Determine the [x, y] coordinate at the center of the cell enclosing the given text.  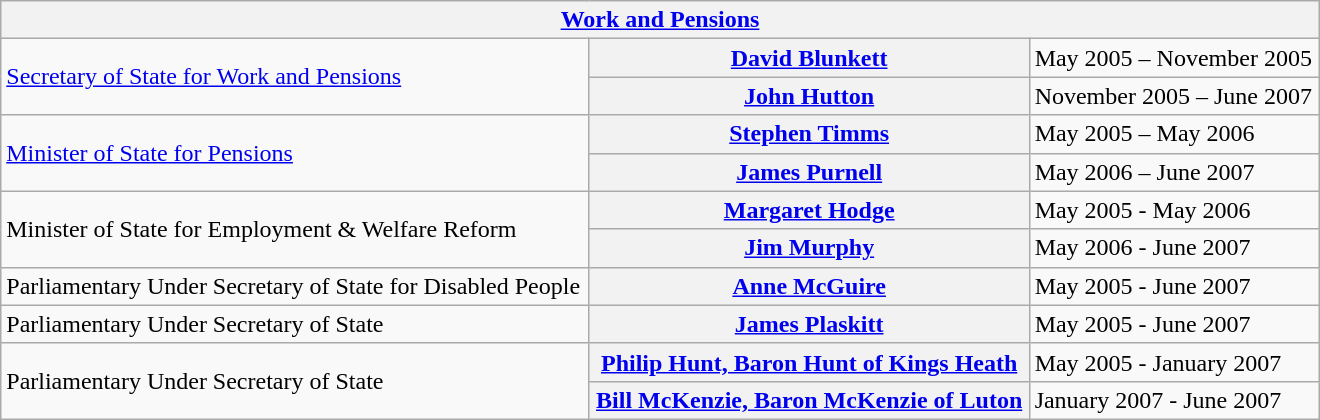
May 2005 – November 2005 [1174, 58]
May 2005 - May 2006 [1174, 210]
James Purnell [809, 172]
Secretary of State for Work and Pensions [295, 77]
John Hutton [809, 96]
Philip Hunt, Baron Hunt of Kings Heath [809, 362]
Parliamentary Under Secretary of State for Disabled People [295, 286]
Minister of State for Employment & Welfare Reform [295, 229]
James Plaskitt [809, 324]
David Blunkett [809, 58]
May 2006 – June 2007 [1174, 172]
Bill McKenzie, Baron McKenzie of Luton [809, 400]
May 2006 - June 2007 [1174, 248]
Jim Murphy [809, 248]
May 2005 - January 2007 [1174, 362]
January 2007 - June 2007 [1174, 400]
November 2005 – June 2007 [1174, 96]
Minister of State for Pensions [295, 153]
Work and Pensions [660, 20]
Margaret Hodge [809, 210]
Stephen Timms [809, 134]
May 2005 – May 2006 [1174, 134]
Anne McGuire [809, 286]
